From the cell containing the given text, extract its center point as [X, Y] coordinate. 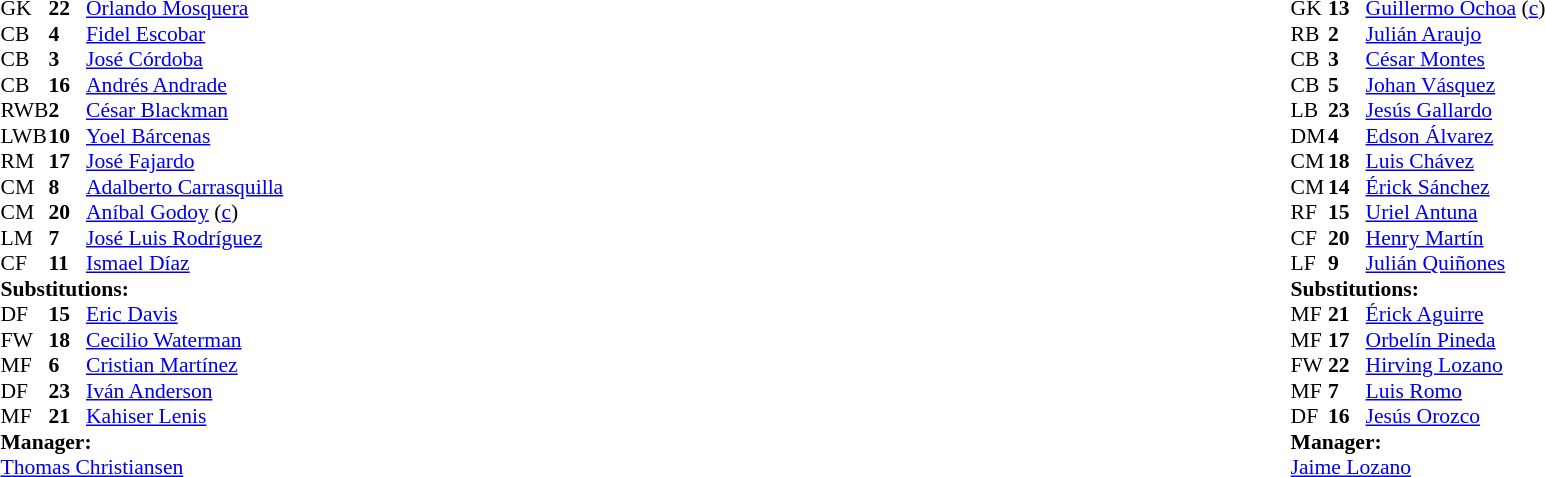
LF [1310, 263]
Adalberto Carrasquilla [184, 187]
César Blackman [184, 111]
Manager: [142, 442]
Fidel Escobar [184, 34]
José Luis Rodríguez [184, 238]
RB [1310, 34]
DM [1310, 136]
RF [1310, 213]
RWB [24, 111]
Ismael Díaz [184, 263]
14 [1347, 187]
Cecilio Waterman [184, 340]
Andrés Andrade [184, 85]
22 [1347, 365]
Yoel Bárcenas [184, 136]
6 [67, 365]
8 [67, 187]
José Fajardo [184, 161]
LM [24, 238]
Substitutions: [142, 289]
Kahiser Lenis [184, 417]
José Córdoba [184, 59]
Eric Davis [184, 315]
5 [1347, 85]
LWB [24, 136]
Cristian Martínez [184, 365]
Iván Anderson [184, 391]
10 [67, 136]
11 [67, 263]
RM [24, 161]
9 [1347, 263]
LB [1310, 111]
Aníbal Godoy (c) [184, 213]
